Scan for the cell matching the given text and deliver its [X, Y] coordinate at center. 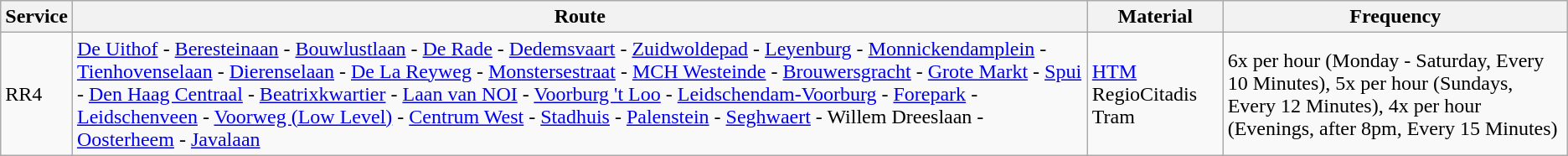
HTM RegioCitadis Tram [1155, 94]
RR4 [37, 94]
Service [37, 17]
Material [1155, 17]
6x per hour (Monday - Saturday, Every 10 Minutes), 5x per hour (Sundays, Every 12 Minutes), 4x per hour (Evenings, after 8pm, Every 15 Minutes) [1395, 94]
Route [580, 17]
Frequency [1395, 17]
